Search for the cell housing the specified text and yield its (x, y) center coordinate. 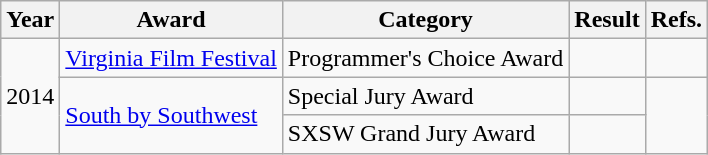
Result (607, 20)
Category (425, 20)
Virginia Film Festival (172, 58)
Programmer's Choice Award (425, 58)
Year (30, 20)
Refs. (676, 20)
South by Southwest (172, 115)
Special Jury Award (425, 96)
2014 (30, 96)
SXSW Grand Jury Award (425, 134)
Award (172, 20)
